Provide the (X, Y) coordinate of the cell's center where the given text is located.  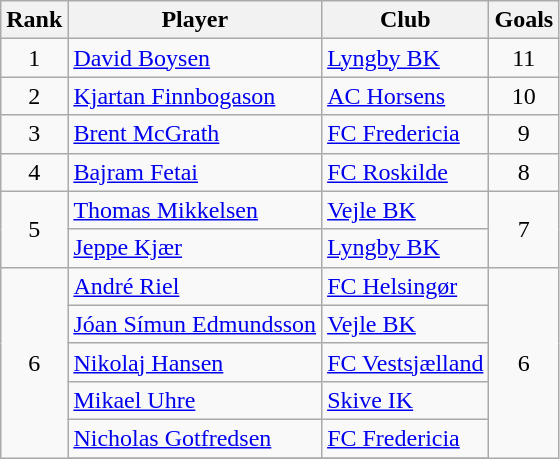
Kjartan Finnbogason (195, 96)
Rank (34, 20)
Thomas Mikkelsen (195, 210)
3 (34, 134)
11 (524, 58)
8 (524, 172)
Player (195, 20)
5 (34, 229)
FC Vestsjælland (406, 362)
Skive IK (406, 400)
André Riel (195, 286)
Jeppe Kjær (195, 248)
Club (406, 20)
FC Helsingør (406, 286)
1 (34, 58)
Jóan Símun Edmundsson (195, 324)
Nicholas Gotfredsen (195, 438)
2 (34, 96)
Nikolaj Hansen (195, 362)
Mikael Uhre (195, 400)
Goals (524, 20)
10 (524, 96)
7 (524, 229)
9 (524, 134)
FC Roskilde (406, 172)
Bajram Fetai (195, 172)
AC Horsens (406, 96)
David Boysen (195, 58)
Brent McGrath (195, 134)
4 (34, 172)
